Extract the (x, y) coordinate from the center of the cell holding the provided text.  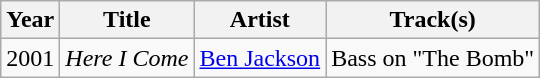
Bass on "The Bomb" (433, 58)
Track(s) (433, 20)
Ben Jackson (260, 58)
2001 (30, 58)
Year (30, 20)
Here I Come (127, 58)
Title (127, 20)
Artist (260, 20)
